Extract the (x, y) coordinate from the center of the cell holding the provided text.  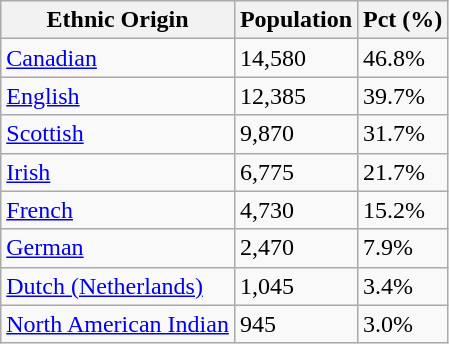
15.2% (403, 210)
Irish (118, 172)
6,775 (296, 172)
English (118, 96)
Dutch (Netherlands) (118, 286)
39.7% (403, 96)
46.8% (403, 58)
21.7% (403, 172)
945 (296, 324)
12,385 (296, 96)
French (118, 210)
4,730 (296, 210)
German (118, 248)
Pct (%) (403, 20)
Ethnic Origin (118, 20)
Canadian (118, 58)
9,870 (296, 134)
31.7% (403, 134)
North American Indian (118, 324)
1,045 (296, 286)
7.9% (403, 248)
14,580 (296, 58)
2,470 (296, 248)
Population (296, 20)
Scottish (118, 134)
3.0% (403, 324)
3.4% (403, 286)
